Provide the (x, y) coordinate of the cell's center where the given text is located.  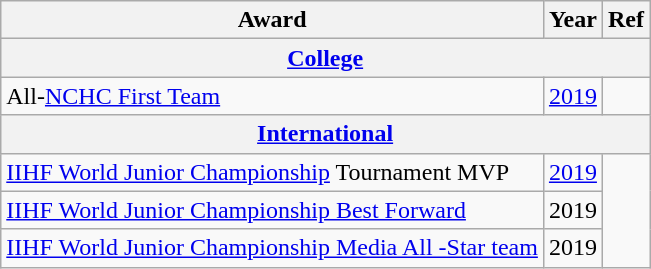
IIHF World Junior Championship Media All -Star team (272, 248)
IIHF World Junior Championship Tournament MVP (272, 172)
All-NCHC First Team (272, 96)
Award (272, 20)
IIHF World Junior Championship Best Forward (272, 210)
International (326, 134)
College (326, 58)
Year (572, 20)
Ref (626, 20)
